Return (X, Y) of the center of cell containing provided text 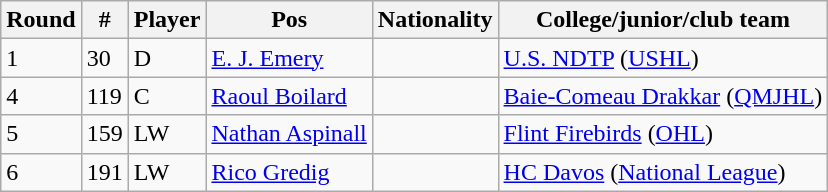
4 (41, 96)
College/junior/club team (663, 20)
Raoul Boilard (289, 96)
30 (104, 58)
191 (104, 172)
Rico Gredig (289, 172)
E. J. Emery (289, 58)
U.S. NDTP (USHL) (663, 58)
# (104, 20)
Pos (289, 20)
Nathan Aspinall (289, 134)
HC Davos (National League) (663, 172)
119 (104, 96)
Player (167, 20)
D (167, 58)
6 (41, 172)
C (167, 96)
Nationality (435, 20)
159 (104, 134)
5 (41, 134)
Baie-Comeau Drakkar (QMJHL) (663, 96)
Flint Firebirds (OHL) (663, 134)
Round (41, 20)
1 (41, 58)
